Identify which cell holds the provided text, then report its [x, y] central coordinate. 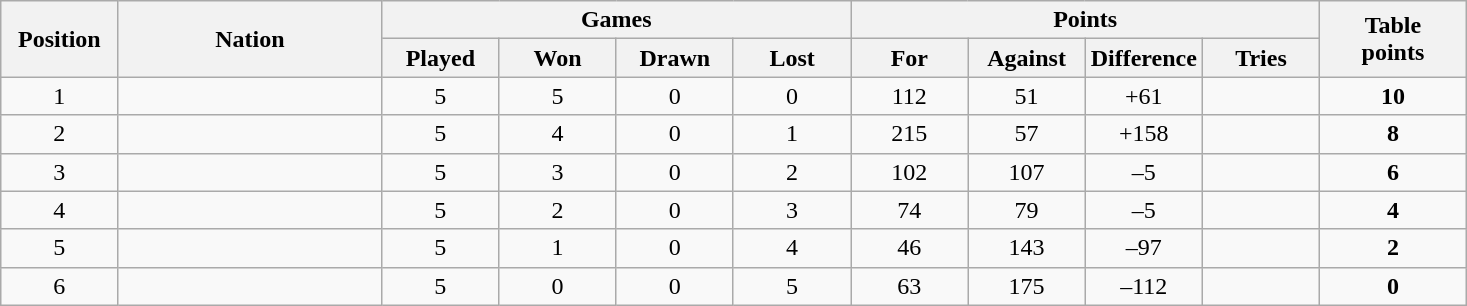
+61 [1144, 96]
74 [910, 210]
Against [1026, 58]
+158 [1144, 134]
–112 [1144, 286]
175 [1026, 286]
Won [558, 58]
For [910, 58]
Difference [1144, 58]
10 [1394, 96]
Points [1086, 20]
Nation [250, 39]
102 [910, 172]
215 [910, 134]
46 [910, 248]
Position [60, 39]
8 [1394, 134]
Drawn [674, 58]
63 [910, 286]
–97 [1144, 248]
Tries [1260, 58]
Played [440, 58]
51 [1026, 96]
57 [1026, 134]
Tablepoints [1394, 39]
79 [1026, 210]
Games [616, 20]
Lost [792, 58]
107 [1026, 172]
143 [1026, 248]
112 [910, 96]
